From the cell containing the given text, extract its center point as [x, y] coordinate. 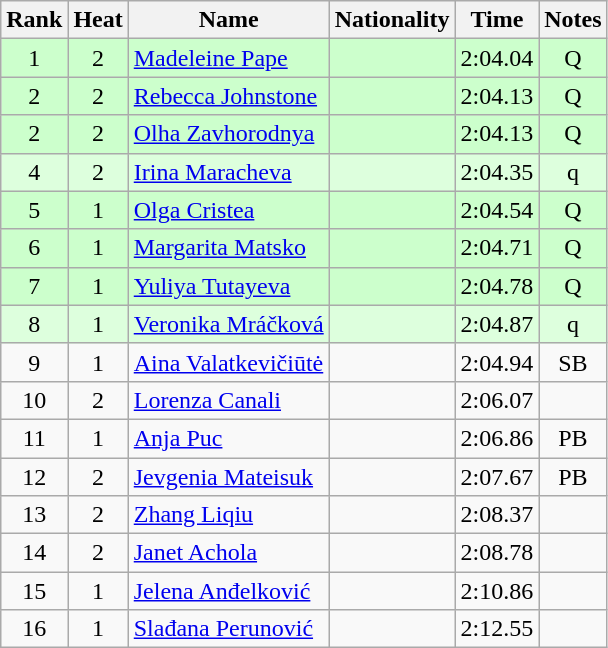
2:06.86 [497, 438]
14 [34, 553]
2:06.07 [497, 400]
16 [34, 629]
Slađana Perunović [228, 629]
13 [34, 515]
Jelena Anđelković [228, 591]
Jevgenia Mateisuk [228, 477]
Rebecca Johnstone [228, 96]
Name [228, 20]
8 [34, 324]
2:04.35 [497, 172]
15 [34, 591]
Anja Puc [228, 438]
Olga Cristea [228, 210]
4 [34, 172]
Olha Zavhorodnya [228, 134]
Zhang Liqiu [228, 515]
SB [573, 362]
2:07.67 [497, 477]
Janet Achola [228, 553]
2:04.87 [497, 324]
Rank [34, 20]
12 [34, 477]
2:04.94 [497, 362]
Lorenza Canali [228, 400]
2:04.78 [497, 286]
2:12.55 [497, 629]
Madeleine Pape [228, 58]
Nationality [392, 20]
10 [34, 400]
2:08.37 [497, 515]
Aina Valatkevičiūtė [228, 362]
2:04.04 [497, 58]
2:08.78 [497, 553]
Irina Maracheva [228, 172]
Heat [98, 20]
Time [497, 20]
Yuliya Tutayeva [228, 286]
Notes [573, 20]
6 [34, 248]
7 [34, 286]
Margarita Matsko [228, 248]
9 [34, 362]
2:04.54 [497, 210]
Veronika Mráčková [228, 324]
5 [34, 210]
11 [34, 438]
2:10.86 [497, 591]
2:04.71 [497, 248]
